Identify which cell holds the provided text, then report its (x, y) central coordinate. 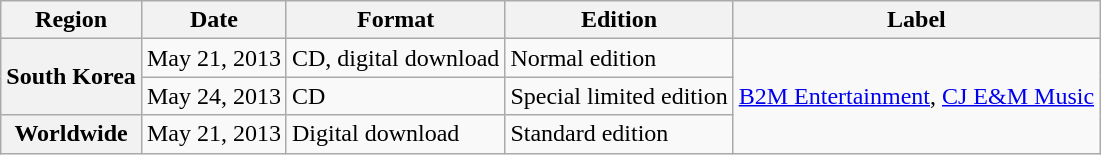
Format (395, 20)
Normal edition (619, 58)
Edition (619, 20)
Standard edition (619, 134)
B2M Entertainment, CJ E&M Music (916, 96)
Digital download (395, 134)
CD (395, 96)
South Korea (72, 77)
Date (214, 20)
Special limited edition (619, 96)
Label (916, 20)
CD, digital download (395, 58)
May 24, 2013 (214, 96)
Worldwide (72, 134)
Region (72, 20)
